Return [X, Y] of the center of cell containing provided text 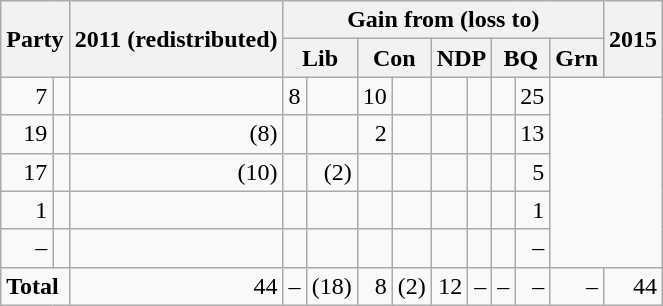
5 [532, 172]
7 [27, 96]
(10) [176, 172]
(8) [176, 134]
10 [374, 96]
Party [35, 39]
BQ [521, 58]
(18) [332, 286]
17 [27, 172]
Con [394, 58]
25 [532, 96]
Lib [320, 58]
19 [27, 134]
2 [374, 134]
13 [532, 134]
Total [35, 286]
12 [449, 286]
Grn [577, 58]
NDP [461, 58]
Gain from (loss to) [443, 20]
2011 (redistributed) [176, 39]
2015 [634, 39]
